From the cell containing the given text, extract its center point as [x, y] coordinate. 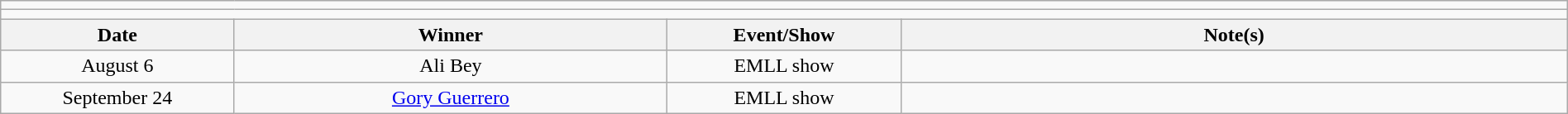
September 24 [117, 97]
Ali Bey [451, 66]
Date [117, 35]
Note(s) [1234, 35]
August 6 [117, 66]
Gory Guerrero [451, 97]
Winner [451, 35]
Event/Show [784, 35]
